Detect which cell encompasses the target text, then output its [X, Y] center coordinate. 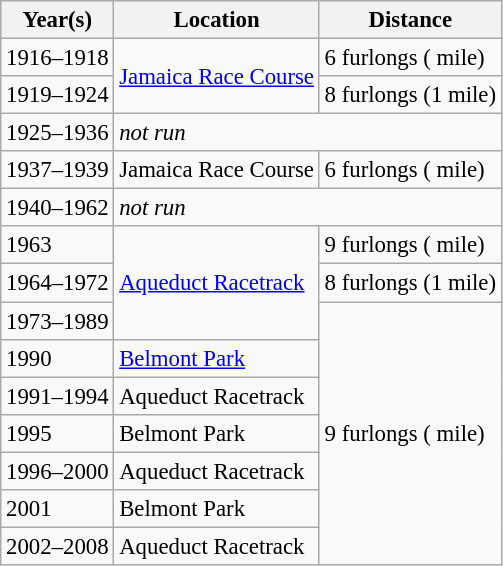
1963 [58, 245]
2002–2008 [58, 546]
1919–1924 [58, 95]
2001 [58, 509]
1940–1962 [58, 208]
1916–1918 [58, 58]
1991–1994 [58, 396]
Year(s) [58, 20]
Distance [410, 20]
1937–1939 [58, 170]
1996–2000 [58, 471]
1973–1989 [58, 321]
1964–1972 [58, 283]
1995 [58, 433]
1990 [58, 358]
1925–1936 [58, 133]
Location [216, 20]
